Capture the cell that displays the provided text and extract its (x, y) central coordinate. 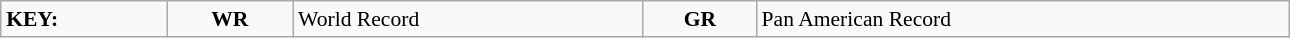
GR (700, 19)
Pan American Record (1023, 19)
KEY: (84, 19)
World Record (468, 19)
WR (230, 19)
